From the cell containing the given text, extract its center point as (X, Y) coordinate. 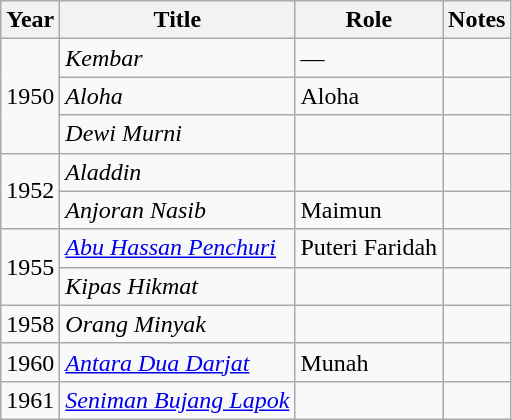
Antara Dua Darjat (178, 362)
1958 (30, 324)
1950 (30, 96)
Anjoran Nasib (178, 210)
Aladdin (178, 172)
1960 (30, 362)
Abu Hassan Penchuri (178, 248)
Orang Minyak (178, 324)
— (369, 58)
Role (369, 20)
Kembar (178, 58)
1952 (30, 191)
1961 (30, 400)
Maimun (369, 210)
Puteri Faridah (369, 248)
Notes (477, 20)
1955 (30, 267)
Dewi Murni (178, 134)
Kipas Hikmat (178, 286)
Year (30, 20)
Title (178, 20)
Seniman Bujang Lapok (178, 400)
Munah (369, 362)
